Determine the [x, y] coordinate at the center of the cell enclosing the given text.  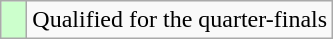
Qualified for the quarter-finals [180, 20]
